Locate the cell with the specified text and output its (x, y) center coordinate. 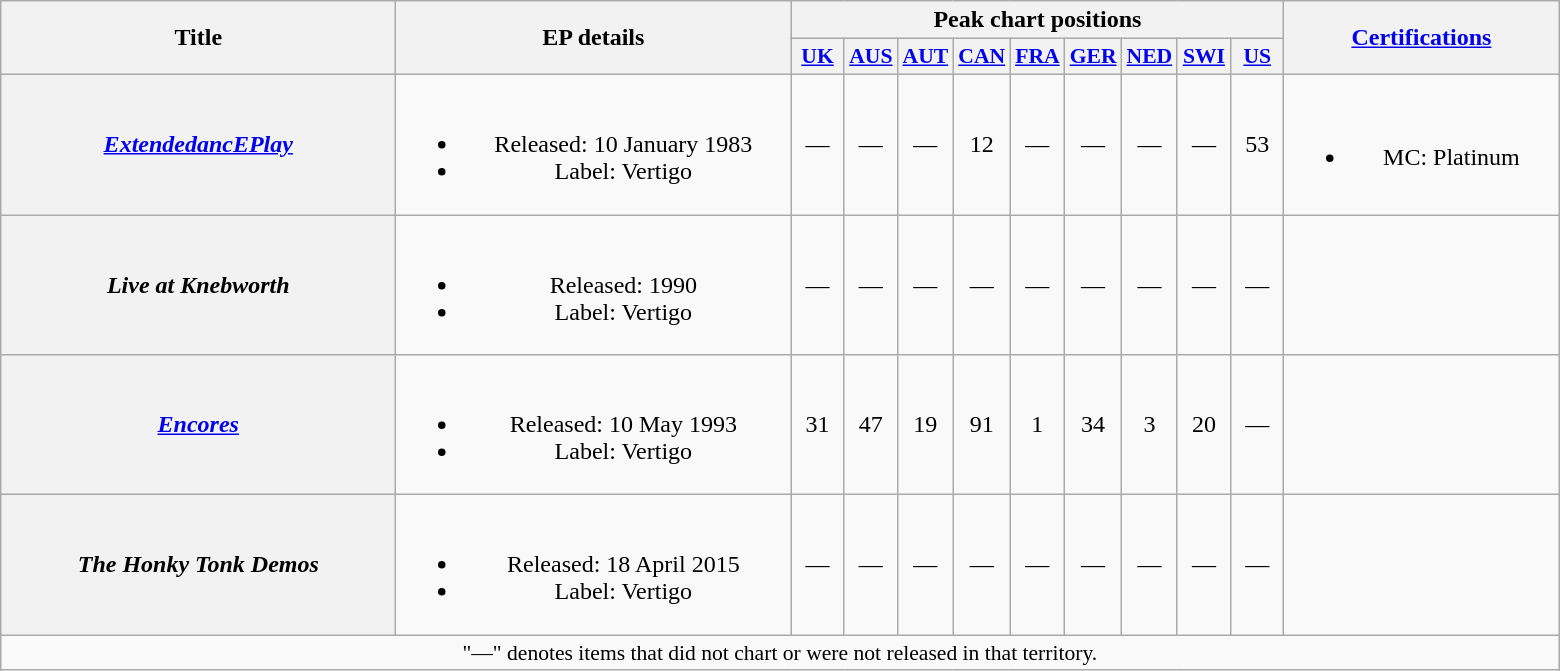
1 (1037, 425)
34 (1094, 425)
UK (818, 57)
AUS (870, 57)
MC: Platinum (1422, 144)
EP details (594, 38)
Peak chart positions (1038, 20)
12 (982, 144)
Released: 10 May 1993Label: Vertigo (594, 425)
Title (198, 38)
FRA (1037, 57)
SWI (1204, 57)
31 (818, 425)
ExtendedancEPlay (198, 144)
3 (1150, 425)
US (1258, 57)
91 (982, 425)
Certifications (1422, 38)
Released: 1990Label: Vertigo (594, 284)
Released: 10 January 1983Label: Vertigo (594, 144)
NED (1150, 57)
19 (926, 425)
47 (870, 425)
Encores (198, 425)
GER (1094, 57)
53 (1258, 144)
Released: 18 April 2015Label: Vertigo (594, 565)
CAN (982, 57)
Live at Knebworth (198, 284)
"—" denotes items that did not chart or were not released in that territory. (780, 653)
20 (1204, 425)
The Honky Tonk Demos (198, 565)
AUT (926, 57)
